From the cell containing the given text, extract its center point as [X, Y] coordinate. 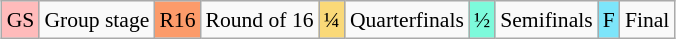
F [609, 20]
GS [21, 20]
½ [482, 20]
R16 [177, 20]
Semifinals [546, 20]
Final [648, 20]
Round of 16 [260, 20]
Quarterfinals [407, 20]
Group stage [96, 20]
¼ [332, 20]
